Provide the [x, y] coordinate of the cell's center where the given text is located.  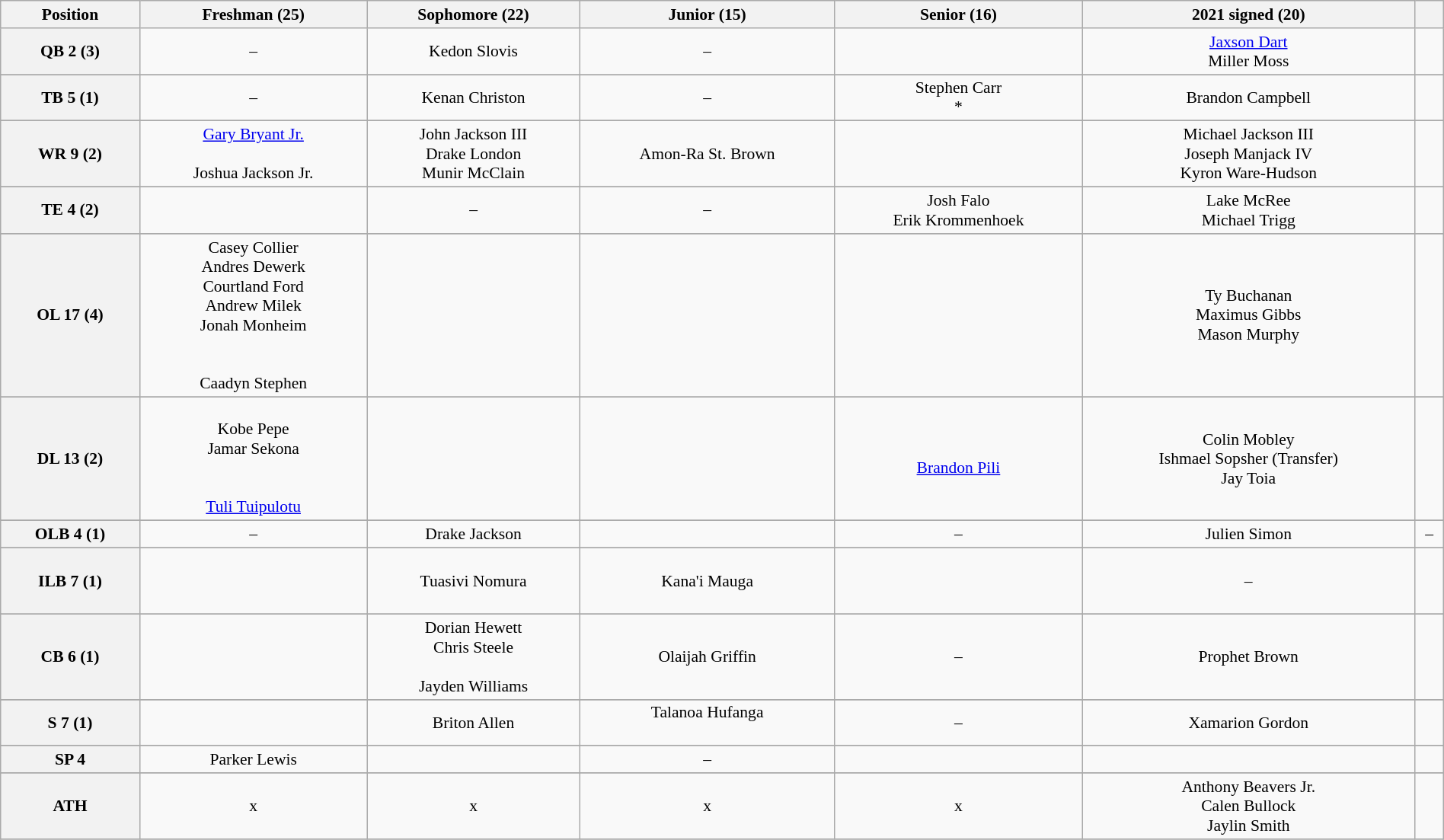
QB 2 (3) [70, 52]
Brandon Campbell [1249, 97]
John Jackson III Drake London Munir McClain [474, 154]
SP 4 [70, 760]
Gary Bryant Jr. Joshua Jackson Jr. [253, 154]
OLB 4 (1) [70, 535]
Senior (16) [958, 14]
Josh Falo Erik Krommenhoek [958, 210]
Drake Jackson [474, 535]
Parker Lewis [253, 760]
Ty Buchanan Maximus Gibbs Mason Murphy [1249, 315]
Briton Allen [474, 722]
Colin Mobley Ishmael Sopsher (Transfer) Jay Toia [1249, 458]
DL 13 (2) [70, 458]
OL 17 (4) [70, 315]
Jaxson Dart Miller Moss [1249, 52]
ATH [70, 806]
Kana'i Mauga [707, 582]
Junior (15) [707, 14]
Lake McRee Michael Trigg [1249, 210]
Julien Simon [1249, 535]
CB 6 (1) [70, 656]
TB 5 (1) [70, 97]
Kenan Christon [474, 97]
Kobe Pepe Jamar Sekona Tuli Tuipulotu [253, 458]
Prophet Brown [1249, 656]
Freshman (25) [253, 14]
WR 9 (2) [70, 154]
Anthony Beavers Jr. Calen Bullock Jaylin Smith [1249, 806]
ILB 7 (1) [70, 582]
Casey Collier Andres Dewerk Courtland Ford Andrew Milek Jonah Monheim Caadyn Stephen [253, 315]
TE 4 (2) [70, 210]
2021 signed (20) [1249, 14]
Tuasivi Nomura [474, 582]
Talanoa Hufanga [707, 722]
S 7 (1) [70, 722]
Xamarion Gordon [1249, 722]
Amon-Ra St. Brown [707, 154]
Position [70, 14]
Dorian Hewett Chris Steele Jayden Williams [474, 656]
Stephen Carr * [958, 97]
Michael Jackson III Joseph Manjack IV Kyron Ware-Hudson [1249, 154]
Kedon Slovis [474, 52]
Brandon Pili [958, 458]
Sophomore (22) [474, 14]
Olaijah Griffin [707, 656]
